Identify which cell holds the provided text, then report its [X, Y] central coordinate. 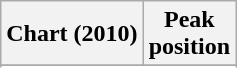
Chart (2010) [72, 34]
Peakposition [189, 34]
